Scan for the cell matching the given text and deliver its [x, y] coordinate at center. 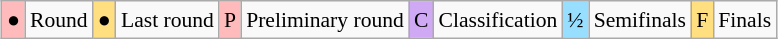
F [702, 20]
Round [59, 20]
Classification [498, 20]
P [230, 20]
C [422, 20]
Finals [744, 20]
Last round [168, 20]
Preliminary round [325, 20]
Semifinals [640, 20]
½ [575, 20]
